Determine the [x, y] coordinate at the center of the cell enclosing the given text.  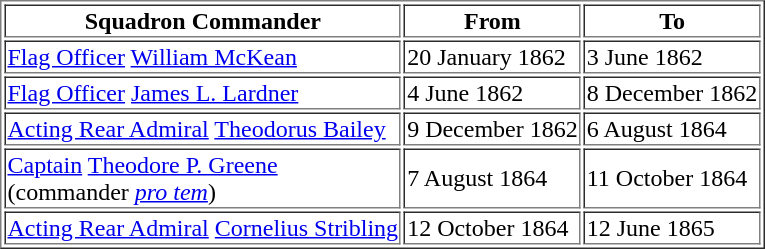
8 December 1862 [672, 92]
Captain Theodore P. Greene(commander pro tem) [202, 178]
20 January 1862 [492, 56]
Acting Rear Admiral Theodorus Bailey [202, 128]
Flag Officer William McKean [202, 56]
9 December 1862 [492, 128]
From [492, 20]
11 October 1864 [672, 178]
Flag Officer James L. Lardner [202, 92]
3 June 1862 [672, 56]
6 August 1864 [672, 128]
4 June 1862 [492, 92]
7 August 1864 [492, 178]
Acting Rear Admiral Cornelius Stribling [202, 228]
12 October 1864 [492, 228]
Squadron Commander [202, 20]
12 June 1865 [672, 228]
To [672, 20]
